For the text-containing cell, return its midpoint in (x, y) coordinate format. 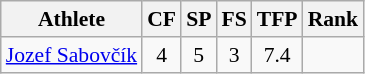
SP (198, 19)
FS (234, 19)
Athlete (72, 19)
4 (162, 55)
5 (198, 55)
3 (234, 55)
TFP (278, 19)
7.4 (278, 55)
Rank (334, 19)
Jozef Sabovčík (72, 55)
CF (162, 19)
